Determine the (X, Y) coordinate at the center of the cell enclosing the given text.  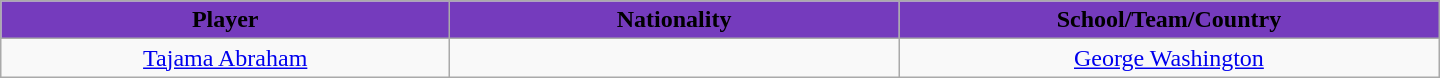
Nationality (674, 20)
George Washington (1170, 58)
Player (226, 20)
School/Team/Country (1170, 20)
Tajama Abraham (226, 58)
